Identify which cell holds the provided text, then report its (X, Y) central coordinate. 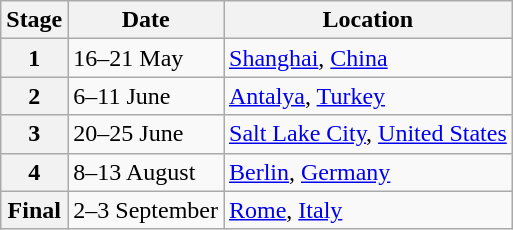
16–21 May (146, 58)
Date (146, 20)
Antalya, Turkey (368, 96)
2–3 September (146, 210)
6–11 June (146, 96)
8–13 August (146, 172)
Salt Lake City, United States (368, 134)
Final (34, 210)
2 (34, 96)
1 (34, 58)
Stage (34, 20)
Rome, Italy (368, 210)
Berlin, Germany (368, 172)
4 (34, 172)
3 (34, 134)
20–25 June (146, 134)
Location (368, 20)
Shanghai, China (368, 58)
